For the text-containing cell, return its midpoint in (X, Y) coordinate format. 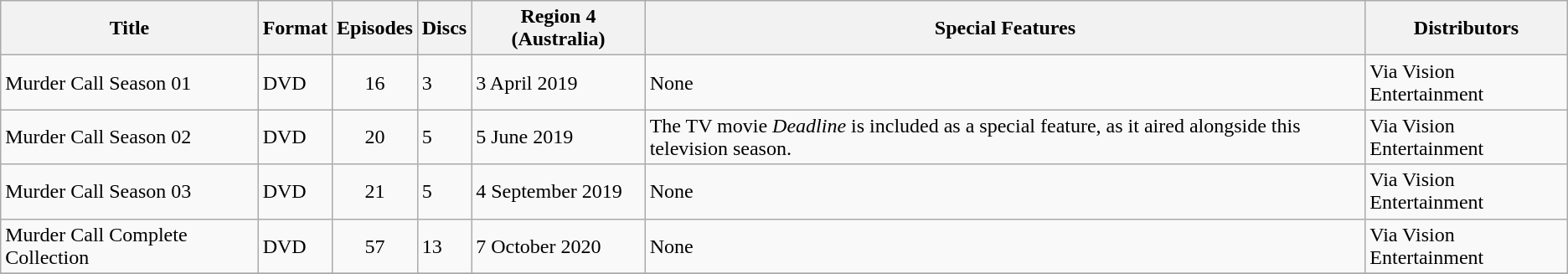
5 June 2019 (558, 137)
Title (129, 28)
Discs (444, 28)
16 (374, 82)
Murder Call Season 01 (129, 82)
57 (374, 246)
13 (444, 246)
Murder Call Season 02 (129, 137)
20 (374, 137)
21 (374, 191)
Episodes (374, 28)
Murder Call Complete Collection (129, 246)
Murder Call Season 03 (129, 191)
Distributors (1466, 28)
3 (444, 82)
4 September 2019 (558, 191)
The TV movie Deadline is included as a special feature, as it aired alongside this television season. (1005, 137)
3 April 2019 (558, 82)
7 October 2020 (558, 246)
Region 4 (Australia) (558, 28)
Special Features (1005, 28)
Format (295, 28)
